Capture the cell that displays the provided text and extract its [X, Y] central coordinate. 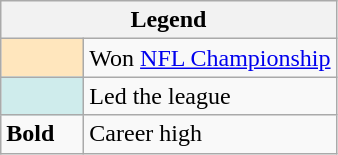
Career high [210, 134]
Led the league [210, 96]
Won NFL Championship [210, 58]
Bold [42, 134]
Legend [168, 20]
